Pinpoint the cell where the given text exists, returning its [X, Y] midpoint coordinate. 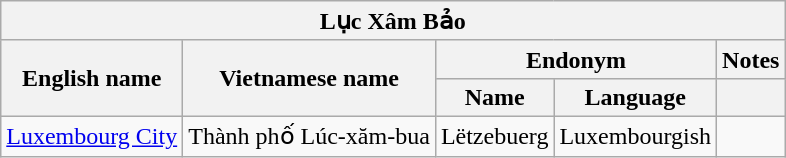
Endonym [576, 59]
Thành phố Lúc-xăm-bua [310, 136]
Lëtzebuerg [494, 136]
English name [92, 78]
Notes [751, 59]
Language [636, 97]
Luxembourgish [636, 136]
Vietnamese name [310, 78]
Luxembourg City [92, 136]
Name [494, 97]
Lục Xâm Bảo [393, 21]
